Detect which cell encompasses the target text, then output its [x, y] center coordinate. 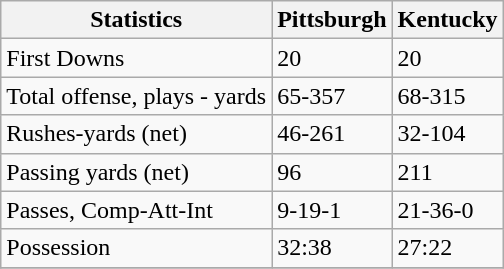
21-36-0 [448, 210]
96 [332, 172]
27:22 [448, 248]
First Downs [136, 58]
Rushes-yards (net) [136, 134]
Possession [136, 248]
68-315 [448, 96]
9-19-1 [332, 210]
65-357 [332, 96]
32-104 [448, 134]
211 [448, 172]
Total offense, plays - yards [136, 96]
Pittsburgh [332, 20]
32:38 [332, 248]
Statistics [136, 20]
Kentucky [448, 20]
Passes, Comp-Att-Int [136, 210]
Passing yards (net) [136, 172]
46-261 [332, 134]
